Pinpoint the cell where the given text exists, returning its (x, y) midpoint coordinate. 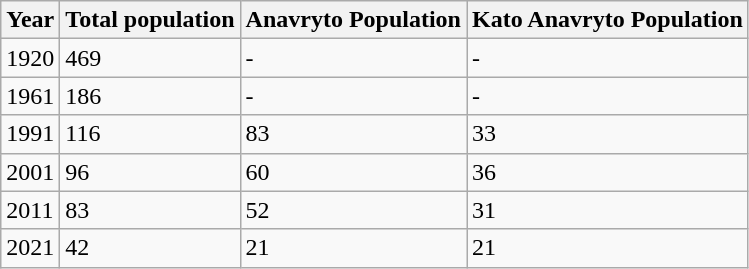
1961 (30, 96)
2011 (30, 210)
Kato Anavryto Population (607, 20)
31 (607, 210)
186 (150, 96)
96 (150, 172)
116 (150, 134)
2001 (30, 172)
Anavryto Population (353, 20)
1991 (30, 134)
469 (150, 58)
1920 (30, 58)
Year (30, 20)
2021 (30, 248)
52 (353, 210)
33 (607, 134)
42 (150, 248)
60 (353, 172)
Total population (150, 20)
36 (607, 172)
